Return (X, Y) of the center of cell containing provided text 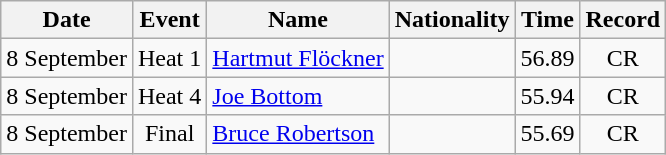
55.69 (548, 134)
Nationality (452, 20)
Joe Bottom (298, 96)
Heat 4 (169, 96)
Time (548, 20)
Final (169, 134)
55.94 (548, 96)
Date (67, 20)
Heat 1 (169, 58)
Name (298, 20)
Bruce Robertson (298, 134)
Hartmut Flöckner (298, 58)
56.89 (548, 58)
Record (623, 20)
Event (169, 20)
